Determine the [x, y] coordinate at the center of the cell enclosing the given text.  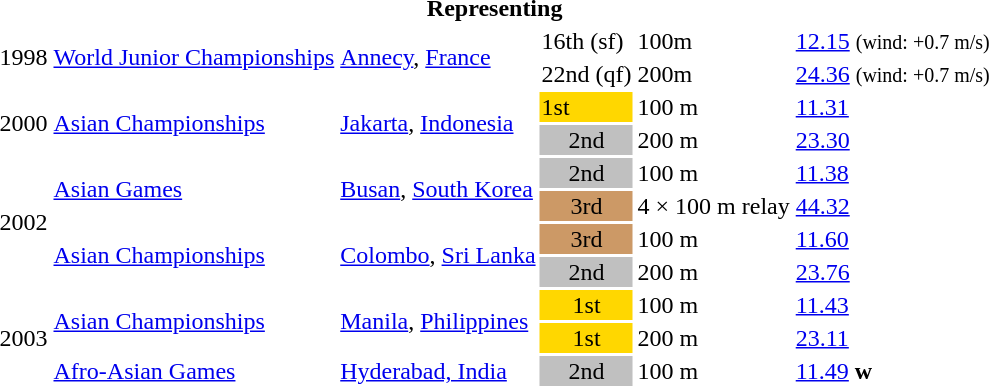
Busan, South Korea [438, 190]
Annecy, France [438, 58]
4 × 100 m relay [714, 206]
Asian Games [194, 190]
Afro-Asian Games [194, 371]
Colombo, Sri Lanka [438, 256]
16th (sf) [586, 41]
Manila, Philippines [438, 322]
World Junior Championships [194, 58]
100m [714, 41]
200m [714, 74]
Hyderabad, India [438, 371]
Jakarta, Indonesia [438, 124]
22nd (qf) [586, 74]
